Search for the cell housing the specified text and yield its (x, y) center coordinate. 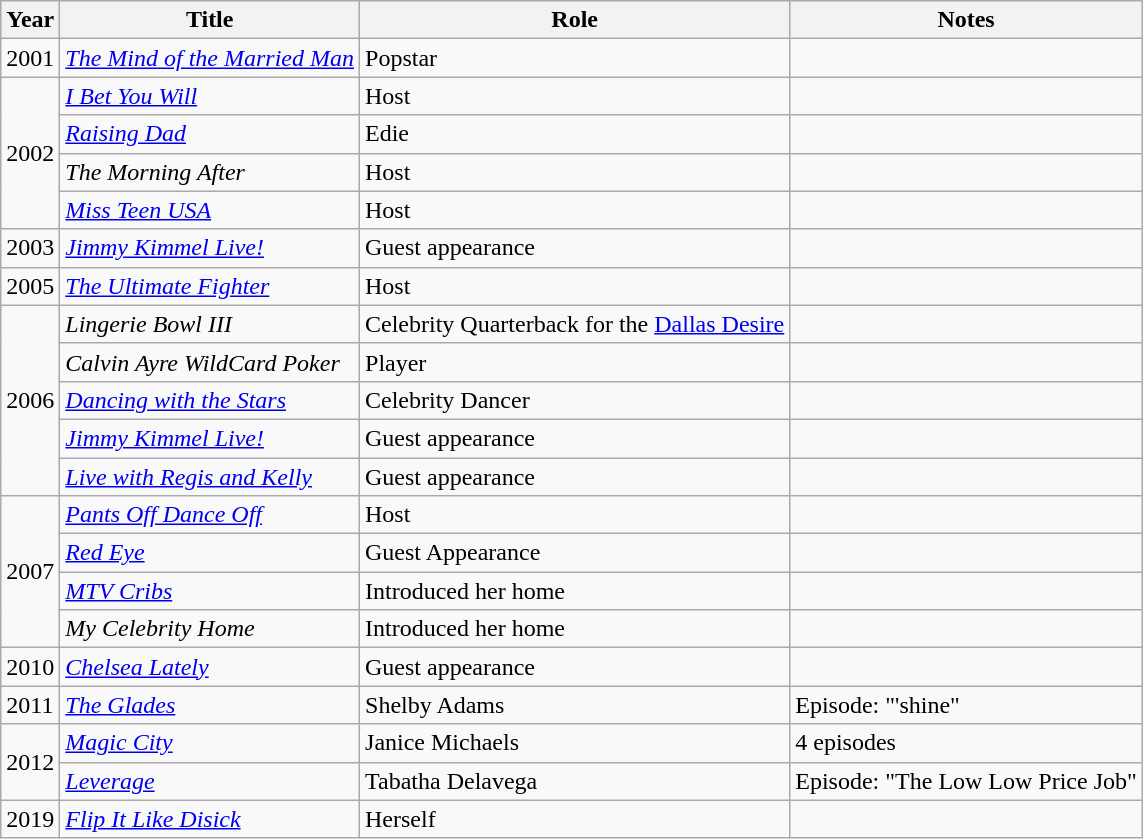
2006 (30, 400)
2019 (30, 819)
Player (575, 362)
2007 (30, 572)
The Morning After (210, 172)
Celebrity Quarterback for the Dallas Desire (575, 324)
Calvin Ayre WildCard Poker (210, 362)
Chelsea Lately (210, 667)
Title (210, 20)
Herself (575, 819)
2005 (30, 286)
Tabatha Delavega (575, 781)
Leverage (210, 781)
2002 (30, 153)
2001 (30, 58)
Episode: "'shine" (966, 705)
The Mind of the Married Man (210, 58)
Shelby Adams (575, 705)
Dancing with the Stars (210, 400)
Guest Appearance (575, 553)
I Bet You Will (210, 96)
Raising Dad (210, 134)
The Ultimate Fighter (210, 286)
Red Eye (210, 553)
2010 (30, 667)
Janice Michaels (575, 743)
Popstar (575, 58)
Edie (575, 134)
Live with Regis and Kelly (210, 477)
My Celebrity Home (210, 629)
Role (575, 20)
2012 (30, 762)
2011 (30, 705)
2003 (30, 248)
Pants Off Dance Off (210, 515)
4 episodes (966, 743)
Year (30, 20)
Lingerie Bowl III (210, 324)
Episode: "The Low Low Price Job" (966, 781)
The Glades (210, 705)
Notes (966, 20)
Celebrity Dancer (575, 400)
MTV Cribs (210, 591)
Miss Teen USA (210, 210)
Magic City (210, 743)
Flip It Like Disick (210, 819)
